Scan for the cell matching the given text and deliver its [x, y] coordinate at center. 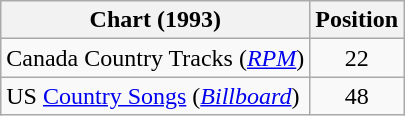
US Country Songs (Billboard) [156, 96]
Position [357, 20]
22 [357, 58]
48 [357, 96]
Canada Country Tracks (RPM) [156, 58]
Chart (1993) [156, 20]
